Return the [X, Y] coordinate for the center point of the cell that contains the specified text.  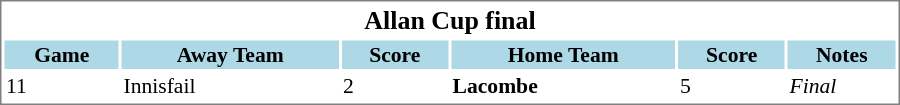
Home Team [563, 54]
Final [842, 86]
Notes [842, 54]
5 [732, 86]
2 [394, 86]
Allan Cup final [450, 20]
11 [61, 86]
Lacombe [563, 86]
Innisfail [230, 86]
Away Team [230, 54]
Game [61, 54]
